Detect which cell encompasses the target text, then output its (x, y) center coordinate. 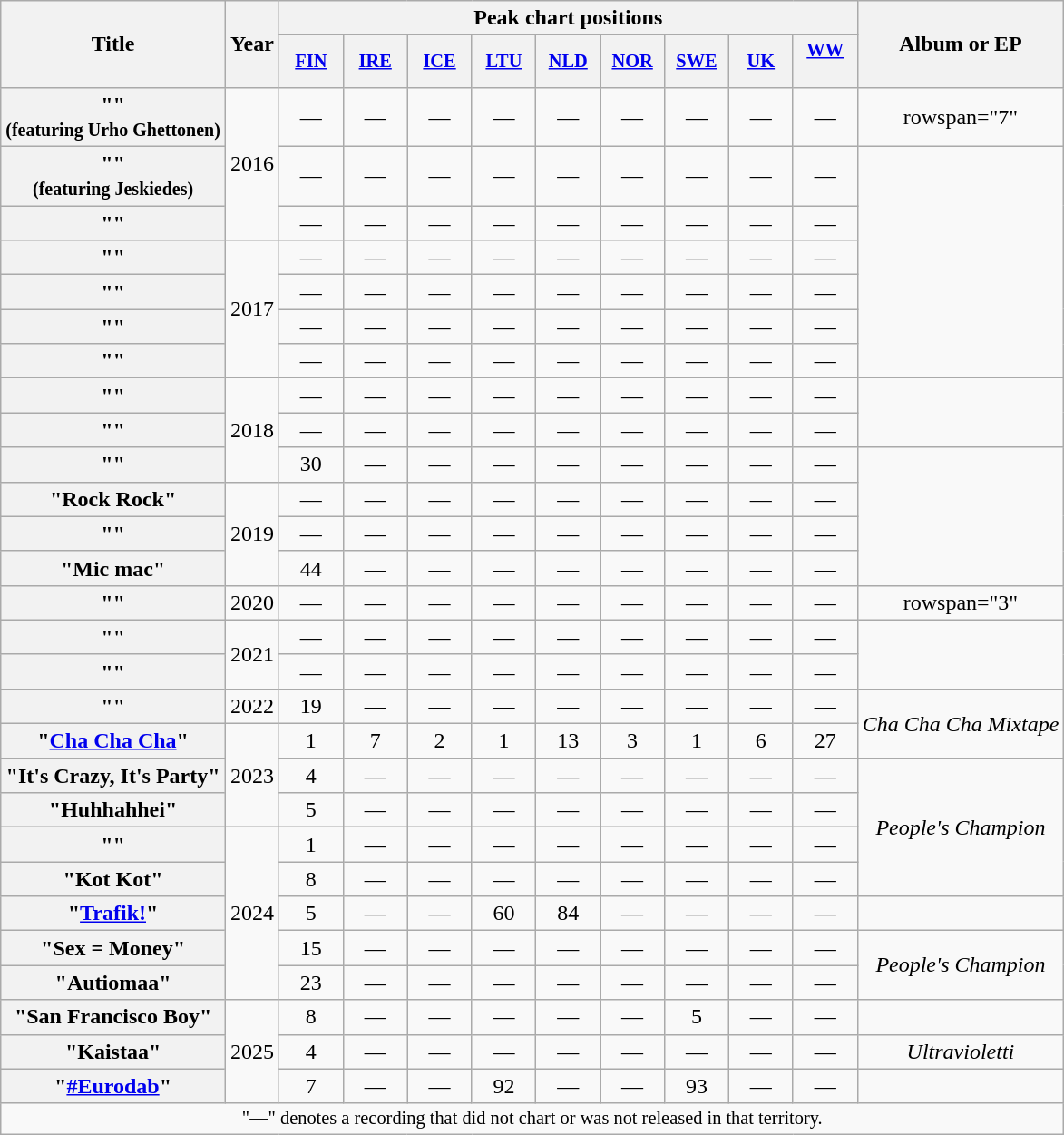
""(featuring Jeskiedes) (113, 176)
2017 (252, 309)
"Kot Kot" (113, 879)
Album or EP (961, 44)
""(featuring Urho Ghettonen) (113, 116)
"Kaistaa" (113, 1052)
3 (633, 741)
rowspan="7" (961, 116)
27 (825, 741)
rowspan="3" (961, 602)
2024 (252, 914)
"—" denotes a recording that did not chart or was not released in that territory. (532, 1119)
SWE (697, 62)
2016 (252, 163)
"Huhhahhei" (113, 810)
"Rock Rock" (113, 499)
2022 (252, 706)
2021 (252, 654)
ICE (439, 62)
44 (310, 568)
Ultravioletti (961, 1052)
84 (568, 914)
60 (504, 914)
93 (697, 1086)
"Sex = Money" (113, 948)
"Autiomaa" (113, 983)
LTU (504, 62)
WW (825, 62)
13 (568, 741)
2 (439, 741)
"It's Crazy, It's Party" (113, 776)
UK (760, 62)
"Trafik!" (113, 914)
FIN (310, 62)
NOR (633, 62)
Cha Cha Cha Mixtape (961, 723)
2025 (252, 1052)
"Cha Cha Cha" (113, 741)
2020 (252, 602)
92 (504, 1086)
"#Eurodab" (113, 1086)
19 (310, 706)
30 (310, 465)
2023 (252, 776)
"Mic mac" (113, 568)
IRE (376, 62)
Year (252, 44)
Title (113, 44)
NLD (568, 62)
2019 (252, 533)
2018 (252, 430)
15 (310, 948)
23 (310, 983)
Peak chart positions (568, 18)
"San Francisco Boy" (113, 1017)
6 (760, 741)
